Pinpoint the cell where the given text exists, returning its (X, Y) midpoint coordinate. 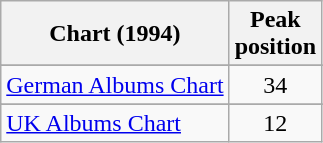
12 (275, 123)
Peakposition (275, 34)
Chart (1994) (115, 34)
34 (275, 85)
German Albums Chart (115, 85)
UK Albums Chart (115, 123)
